Provide the (x, y) coordinate of the cell's center where the given text is located.  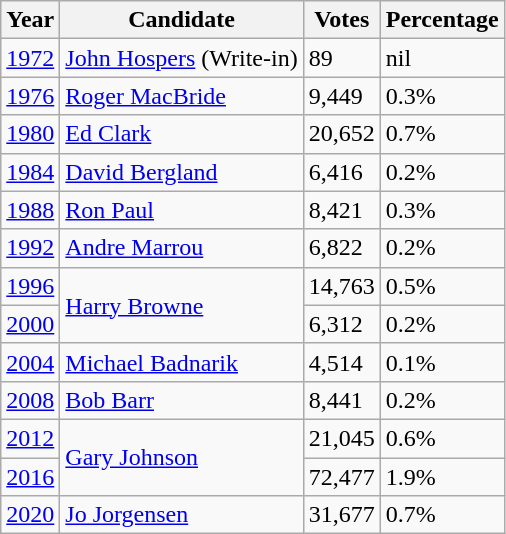
Jo Jorgensen (182, 515)
2016 (30, 477)
Year (30, 20)
1988 (30, 210)
1984 (30, 172)
8,441 (342, 400)
2008 (30, 400)
Harry Browne (182, 305)
72,477 (342, 477)
Bob Barr (182, 400)
nil (442, 58)
1972 (30, 58)
2012 (30, 438)
8,421 (342, 210)
2000 (30, 324)
Ed Clark (182, 134)
21,045 (342, 438)
6,312 (342, 324)
0.5% (442, 286)
Votes (342, 20)
Candidate (182, 20)
Michael Badnarik (182, 362)
2020 (30, 515)
Ron Paul (182, 210)
9,449 (342, 96)
Andre Marrou (182, 248)
6,416 (342, 172)
1976 (30, 96)
31,677 (342, 515)
14,763 (342, 286)
1980 (30, 134)
1.9% (442, 477)
Percentage (442, 20)
2004 (30, 362)
Gary Johnson (182, 457)
John Hospers (Write-in) (182, 58)
20,652 (342, 134)
1996 (30, 286)
David Bergland (182, 172)
89 (342, 58)
Roger MacBride (182, 96)
0.6% (442, 438)
4,514 (342, 362)
1992 (30, 248)
6,822 (342, 248)
0.1% (442, 362)
